Pinpoint the cell where the given text exists, returning its (x, y) midpoint coordinate. 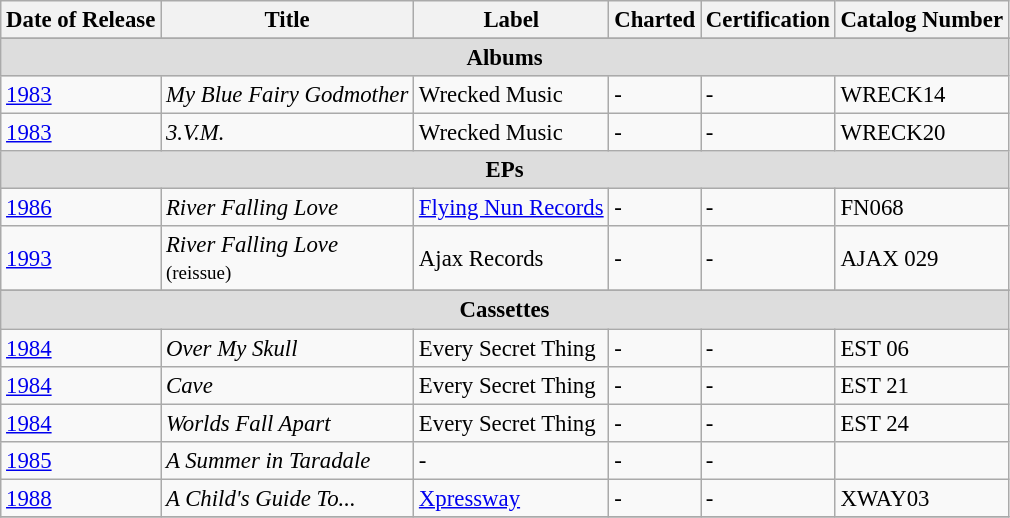
Charted (655, 20)
Over My Skull (288, 348)
River Falling Love(reissue) (288, 258)
A Child's Guide To... (288, 498)
Title (288, 20)
1993 (81, 258)
My Blue Fairy Godmother (288, 95)
Cassettes (505, 310)
Ajax Records (512, 258)
Catalog Number (922, 20)
EST 06 (922, 348)
1985 (81, 460)
Cave (288, 385)
Certification (768, 20)
FN068 (922, 208)
1988 (81, 498)
A Summer in Taradale (288, 460)
XWAY03 (922, 498)
1986 (81, 208)
River Falling Love (288, 208)
Label (512, 20)
Albums (505, 58)
AJAX 029 (922, 258)
EPs (505, 170)
EST 24 (922, 423)
Date of Release (81, 20)
Worlds Fall Apart (288, 423)
WRECK14 (922, 95)
3.V.M. (288, 133)
Flying Nun Records (512, 208)
Xpressway (512, 498)
EST 21 (922, 385)
WRECK20 (922, 133)
